Scan for the cell matching the given text and deliver its (x, y) coordinate at center. 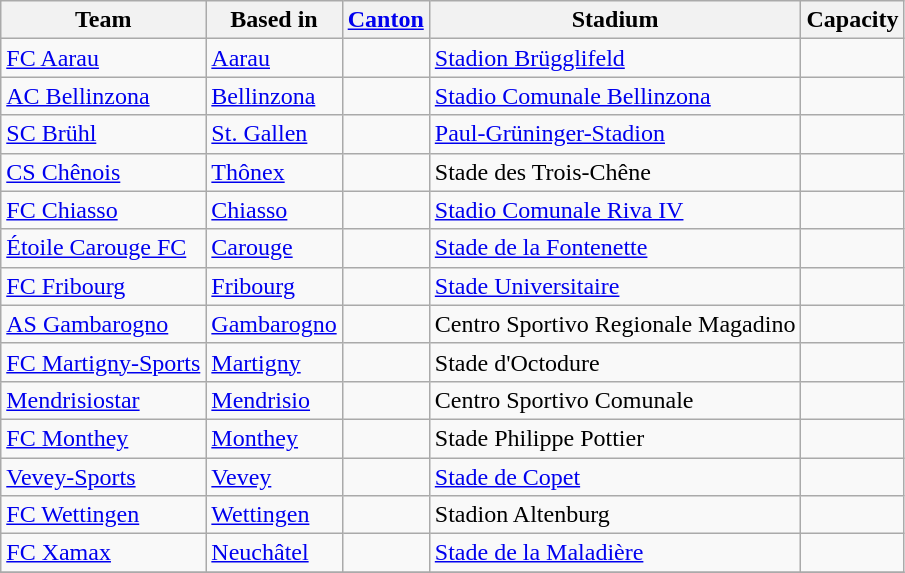
Canton (386, 20)
Vevey-Sports (104, 477)
Centro Sportivo Regionale Magadino (615, 324)
Stadio Comunale Riva IV (615, 210)
St. Gallen (274, 134)
Aarau (274, 58)
Stadium (615, 20)
FC Xamax (104, 553)
Stade de la Fontenette (615, 248)
Wettingen (274, 515)
Based in (274, 20)
FC Aarau (104, 58)
CS Chênois (104, 172)
Centro Sportivo Comunale (615, 400)
Stadio Comunale Bellinzona (615, 96)
Team (104, 20)
Capacity (852, 20)
Étoile Carouge FC (104, 248)
Stade Universitaire (615, 286)
SC Brühl (104, 134)
Stade d'Octodure (615, 362)
Bellinzona (274, 96)
FC Fribourg (104, 286)
Carouge (274, 248)
AS Gambarogno (104, 324)
Martigny (274, 362)
FC Martigny-Sports (104, 362)
Paul-Grüninger-Stadion (615, 134)
Chiasso (274, 210)
FC Monthey (104, 438)
Vevey (274, 477)
Neuchâtel (274, 553)
Stade Philippe Pottier (615, 438)
Stade de la Maladière (615, 553)
FC Chiasso (104, 210)
Fribourg (274, 286)
Monthey (274, 438)
Stade des Trois-Chêne (615, 172)
Mendrisio (274, 400)
Thônex (274, 172)
AC Bellinzona (104, 96)
Gambarogno (274, 324)
Stadion Altenburg (615, 515)
FC Wettingen (104, 515)
Mendrisiostar (104, 400)
Stade de Copet (615, 477)
Stadion Brügglifeld (615, 58)
